Determine the (X, Y) coordinate at the center of the cell enclosing the given text.  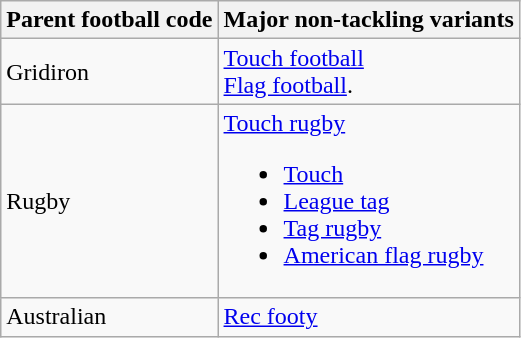
Rec footy (368, 317)
Gridiron (110, 72)
Australian (110, 317)
Touch footballFlag football. (368, 72)
Touch rugbyTouchLeague tagTag rugbyAmerican flag rugby (368, 201)
Major non-tackling variants (368, 20)
Parent football code (110, 20)
Rugby (110, 201)
